Scan for the cell matching the given text and deliver its (X, Y) coordinate at center. 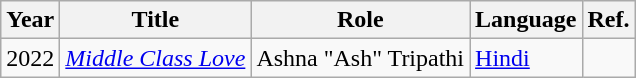
Year (30, 20)
Role (360, 20)
Ref. (608, 20)
2022 (30, 58)
Title (156, 20)
Middle Class Love (156, 58)
Ashna "Ash" Tripathi (360, 58)
Language (526, 20)
Hindi (526, 58)
